Determine the [X, Y] coordinate at the center of the cell enclosing the given text.  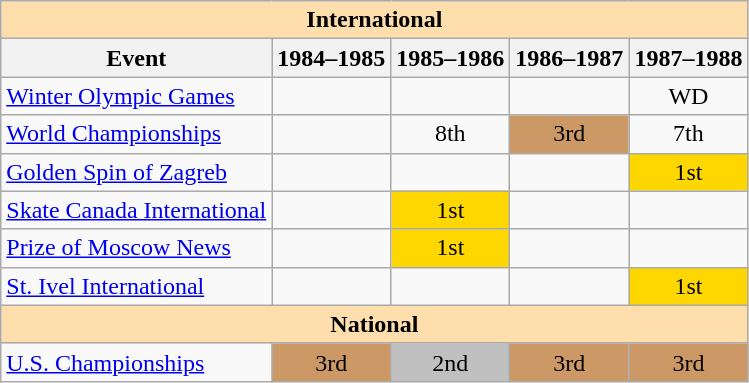
2nd [450, 362]
8th [450, 134]
Skate Canada International [136, 210]
1987–1988 [688, 58]
Winter Olympic Games [136, 96]
Event [136, 58]
Prize of Moscow News [136, 248]
Golden Spin of Zagreb [136, 172]
National [374, 324]
1985–1986 [450, 58]
WD [688, 96]
1986–1987 [570, 58]
St. Ivel International [136, 286]
International [374, 20]
U.S. Championships [136, 362]
7th [688, 134]
1984–1985 [332, 58]
World Championships [136, 134]
